Identify which cell holds the provided text, then report its (x, y) central coordinate. 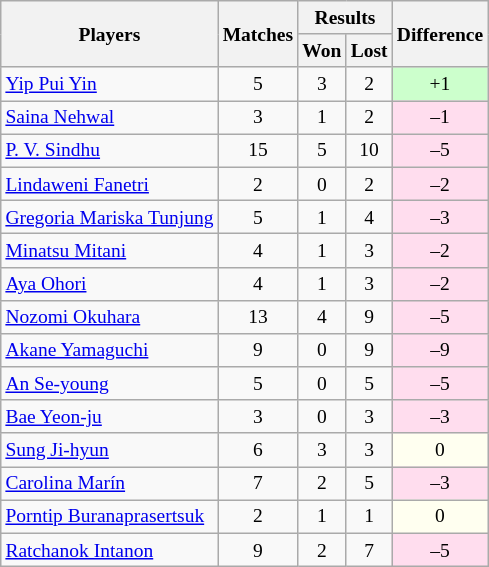
Akane Yamaguchi (110, 350)
Aya Ohori (110, 284)
Matches (258, 34)
–1 (440, 118)
Bae Yeon-ju (110, 416)
Difference (440, 34)
P. V. Sindhu (110, 150)
Nozomi Okuhara (110, 316)
15 (258, 150)
Sung Ji-hyun (110, 450)
–9 (440, 350)
Yip Pui Yin (110, 84)
Saina Nehwal (110, 118)
Gregoria Mariska Tunjung (110, 216)
Players (110, 34)
An Se-young (110, 384)
Carolina Marín (110, 484)
Won (322, 50)
10 (369, 150)
Results (345, 18)
Porntip Buranaprasertsuk (110, 516)
+1 (440, 84)
13 (258, 316)
Ratchanok Intanon (110, 550)
Minatsu Mitani (110, 250)
6 (258, 450)
Lost (369, 50)
Lindaweni Fanetri (110, 184)
